Return [X, Y] of the center of cell containing provided text 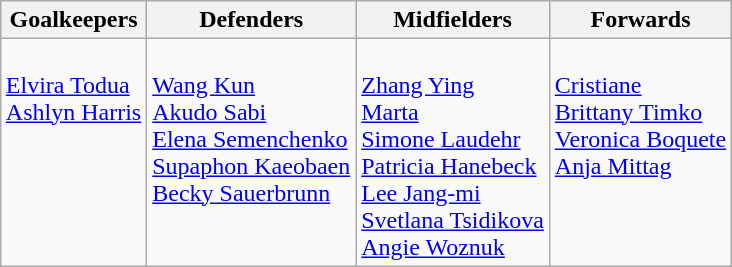
Goalkeepers [73, 20]
Midfielders [453, 20]
Wang Kun Akudo Sabi Elena Semenchenko Supaphon Kaeobaen Becky Sauerbrunn [252, 152]
Elvira Todua Ashlyn Harris [73, 152]
Cristiane Brittany Timko Veronica Boquete Anja Mittag [640, 152]
Zhang Ying Marta Simone Laudehr Patricia Hanebeck Lee Jang-mi Svetlana Tsidikova Angie Woznuk [453, 152]
Forwards [640, 20]
Defenders [252, 20]
